For the text-containing cell, return its midpoint in [X, Y] coordinate format. 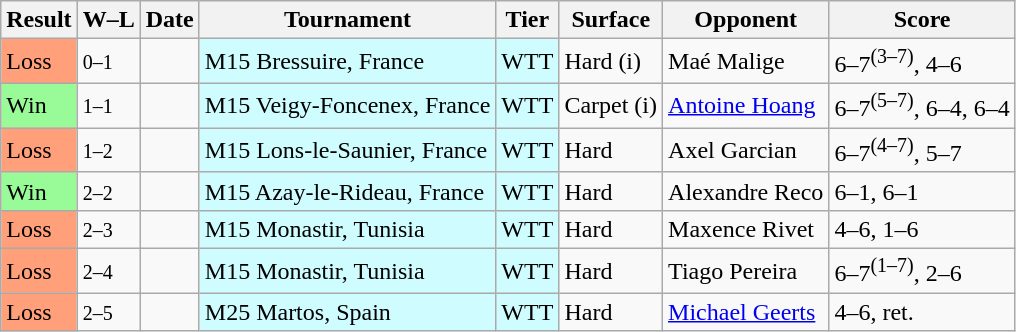
2–3 [108, 230]
Hard (i) [611, 62]
Result [39, 20]
M15 Bressuire, France [348, 62]
Date [170, 20]
Tier [528, 20]
2–2 [108, 191]
Axel Garcian [746, 150]
6–7(4–7), 5–7 [922, 150]
0–1 [108, 62]
6–7(1–7), 2–6 [922, 272]
4–6, 1–6 [922, 230]
Surface [611, 20]
M15 Azay-le-Rideau, France [348, 191]
Carpet (i) [611, 106]
Maé Malige [746, 62]
2–4 [108, 272]
1–2 [108, 150]
Michael Geerts [746, 312]
Opponent [746, 20]
M15 Lons-le-Saunier, France [348, 150]
M25 Martos, Spain [348, 312]
Alexandre Reco [746, 191]
Tiago Pereira [746, 272]
W–L [108, 20]
Antoine Hoang [746, 106]
2–5 [108, 312]
6–1, 6–1 [922, 191]
6–7(5–7), 6–4, 6–4 [922, 106]
Score [922, 20]
Tournament [348, 20]
1–1 [108, 106]
4–6, ret. [922, 312]
6–7(3–7), 4–6 [922, 62]
Maxence Rivet [746, 230]
M15 Veigy-Foncenex, France [348, 106]
